Find where the given text appears and provide that cell's center as (x, y) coordinate. 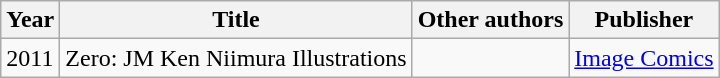
Publisher (644, 20)
Other authors (490, 20)
Year (30, 20)
Title (236, 20)
Image Comics (644, 58)
Zero: JM Ken Niimura Illustrations (236, 58)
2011 (30, 58)
